Locate the cell with the specified text and output its (X, Y) center coordinate. 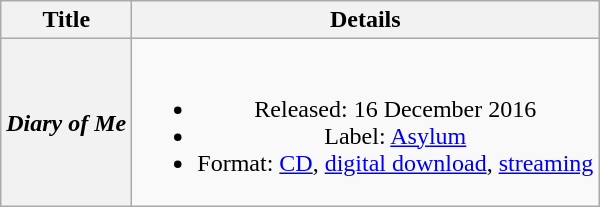
Released: 16 December 2016Label: AsylumFormat: CD, digital download, streaming (366, 122)
Diary of Me (66, 122)
Title (66, 20)
Details (366, 20)
